Output the (x, y) coordinate of the center of the cell containing the given text.  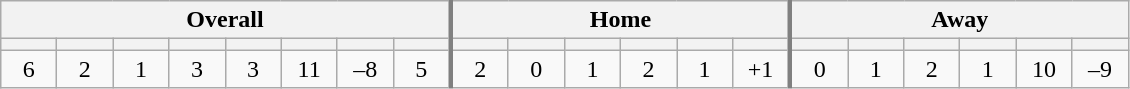
10 (1044, 69)
–9 (1100, 69)
6 (29, 69)
Overall (226, 20)
Away (959, 20)
Home (620, 20)
–8 (365, 69)
5 (422, 69)
+1 (762, 69)
11 (309, 69)
